Identify which cell holds the provided text, then report its (X, Y) central coordinate. 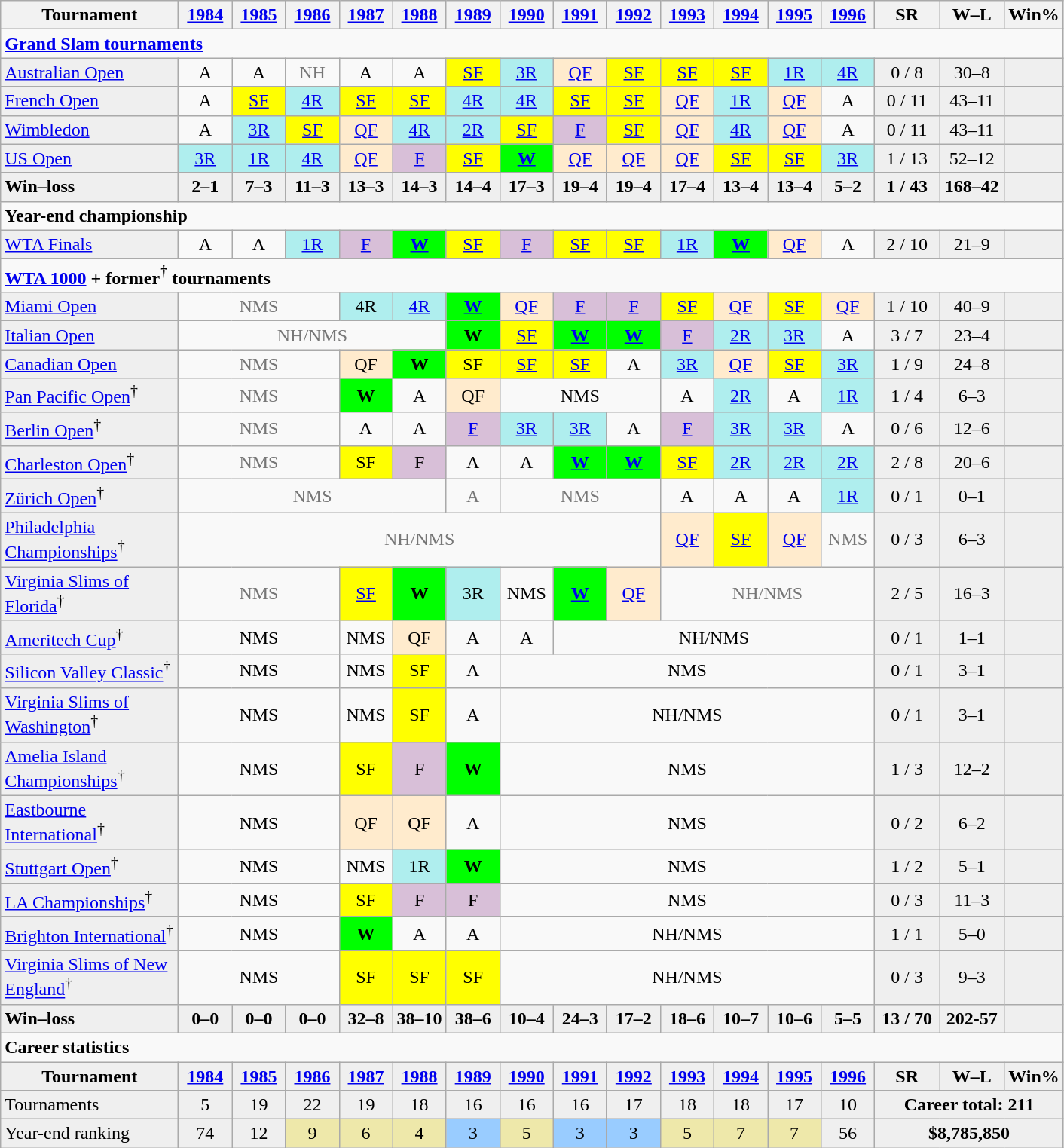
9 (312, 1134)
French Open (90, 101)
WTA 1000 + former† tournaments (532, 276)
Eastbourne International† (90, 823)
17–4 (687, 187)
14–4 (473, 187)
12–6 (972, 430)
9–3 (972, 978)
24–3 (580, 1018)
13–3 (366, 187)
52–12 (972, 158)
20–6 (972, 463)
1 / 2 (907, 867)
12–2 (972, 769)
23–4 (972, 335)
10–7 (740, 1018)
18–6 (687, 1018)
Ameritech Cup† (90, 638)
32–8 (366, 1018)
1–1 (972, 638)
2–1 (205, 187)
21–9 (972, 244)
Charleston Open† (90, 463)
3 / 7 (907, 335)
5–2 (848, 187)
2 / 8 (907, 463)
LA Championships† (90, 900)
Year-end ranking (90, 1134)
NH (312, 72)
5–0 (972, 933)
4 (419, 1134)
Berlin Open† (90, 430)
5–5 (848, 1018)
2 / 5 (907, 594)
Brighton International† (90, 933)
13 / 70 (907, 1018)
7–3 (259, 187)
6–2 (972, 823)
6 (366, 1134)
Amelia Island Championships† (90, 769)
17–3 (526, 187)
30–8 (972, 72)
10–4 (526, 1018)
Australian Open (90, 72)
1 / 4 (907, 395)
1 / 43 (907, 187)
1 / 1 (907, 933)
10 (848, 1105)
16–3 (972, 594)
0 / 8 (907, 72)
0 / 2 (907, 823)
$8,785,850 (969, 1134)
WTA Finals (90, 244)
12 (259, 1134)
202-57 (972, 1018)
14–3 (419, 187)
2 / 10 (907, 244)
Silicon Valley Classic† (90, 671)
US Open (90, 158)
0 / 6 (907, 430)
1 / 3 (907, 769)
Miami Open (90, 307)
24–8 (972, 364)
Canadian Open (90, 364)
Virginia Slims of Washington† (90, 715)
38–6 (473, 1018)
168–42 (972, 187)
0–1 (972, 496)
Stuttgart Open† (90, 867)
Year-end championship (532, 216)
40–9 (972, 307)
1 / 13 (907, 158)
Italian Open (90, 335)
1 / 9 (907, 364)
38–10 (419, 1018)
5–1 (972, 867)
Career total: 211 (969, 1105)
10–6 (794, 1018)
1 / 10 (907, 307)
Zürich Open† (90, 496)
Virginia Slims of New England† (90, 978)
Virginia Slims of Florida† (90, 594)
Career statistics (532, 1047)
Philadelphia Championships† (90, 540)
74 (205, 1134)
Wimbledon (90, 130)
Tournaments (90, 1105)
Pan Pacific Open† (90, 395)
Grand Slam tournaments (532, 44)
56 (848, 1134)
17–2 (633, 1018)
22 (312, 1105)
